Pinpoint the cell where the given text exists, returning its (X, Y) midpoint coordinate. 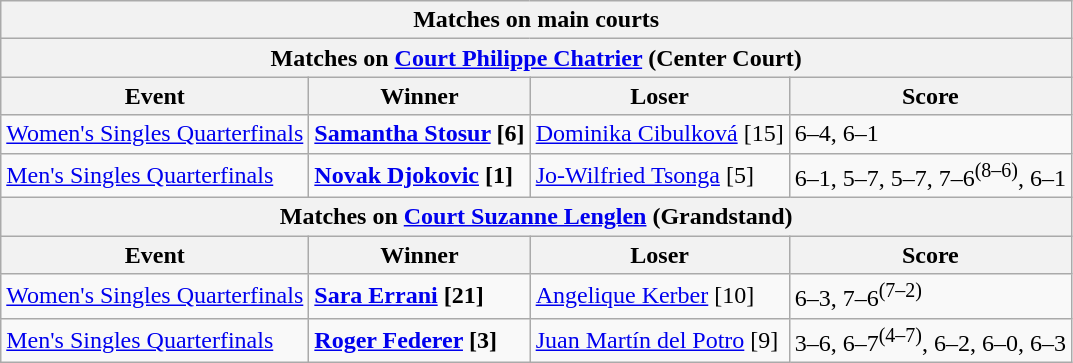
Matches on Court Suzanne Lenglen (Grandstand) (536, 217)
Angelique Kerber [10] (660, 296)
3–6, 6–7(4–7), 6–2, 6–0, 6–3 (930, 340)
Novak Djokovic [1] (420, 176)
6–1, 5–7, 5–7, 7–6(8–6), 6–1 (930, 176)
Roger Federer [3] (420, 340)
6–4, 6–1 (930, 134)
Matches on Court Philippe Chatrier (Center Court) (536, 58)
Juan Martín del Potro [9] (660, 340)
Jo-Wilfried Tsonga [5] (660, 176)
Sara Errani [21] (420, 296)
Matches on main courts (536, 20)
Dominika Cibulková [15] (660, 134)
6–3, 7–6(7–2) (930, 296)
Samantha Stosur [6] (420, 134)
